Search for the cell housing the specified text and yield its (x, y) center coordinate. 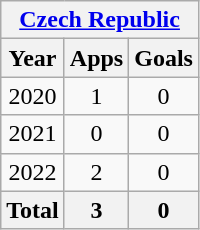
1 (96, 96)
Goals (164, 58)
Czech Republic (100, 20)
3 (96, 210)
Year (33, 58)
Total (33, 210)
2 (96, 172)
2021 (33, 134)
2020 (33, 96)
Apps (96, 58)
2022 (33, 172)
